From the cell containing the given text, extract its center point as [X, Y] coordinate. 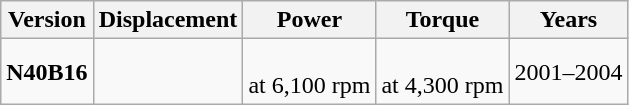
Power [310, 20]
at 6,100 rpm [310, 72]
at 4,300 rpm [442, 72]
Version [47, 20]
N40B16 [47, 72]
Torque [442, 20]
2001–2004 [568, 72]
Displacement [168, 20]
Years [568, 20]
